Output the [x, y] coordinate of the center of the cell containing the given text.  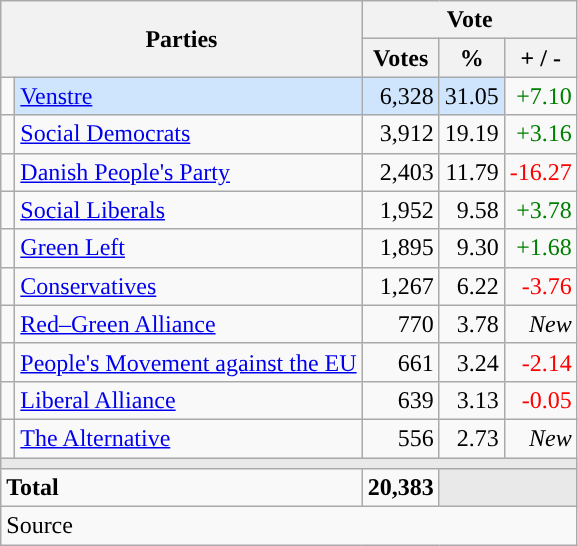
770 [400, 324]
Total [182, 488]
1,267 [400, 286]
-2.14 [540, 362]
-16.27 [540, 172]
6.22 [472, 286]
Social Democrats [188, 134]
-0.05 [540, 400]
People's Movement against the EU [188, 362]
556 [400, 438]
Venstre [188, 96]
Conservatives [188, 286]
6,328 [400, 96]
639 [400, 400]
Source [290, 526]
1,952 [400, 210]
+ / - [540, 58]
1,895 [400, 248]
Liberal Alliance [188, 400]
19.19 [472, 134]
Votes [400, 58]
The Alternative [188, 438]
Vote [470, 20]
+1.68 [540, 248]
% [472, 58]
Social Liberals [188, 210]
661 [400, 362]
Red–Green Alliance [188, 324]
+7.10 [540, 96]
Green Left [188, 248]
9.58 [472, 210]
3,912 [400, 134]
31.05 [472, 96]
+3.78 [540, 210]
11.79 [472, 172]
3.13 [472, 400]
Danish People's Party [188, 172]
3.24 [472, 362]
2,403 [400, 172]
-3.76 [540, 286]
9.30 [472, 248]
2.73 [472, 438]
20,383 [400, 488]
3.78 [472, 324]
Parties [182, 39]
+3.16 [540, 134]
